For the text-containing cell, return its midpoint in [x, y] coordinate format. 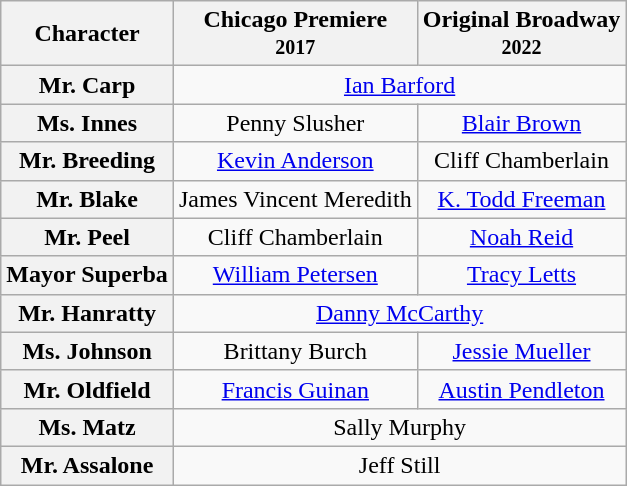
Ms. Innes [88, 123]
Mr. Peel [88, 237]
Sally Murphy [399, 427]
Brittany Burch [295, 351]
James Vincent Meredith [295, 199]
Chicago Premiere2017 [295, 34]
Kevin Anderson [295, 161]
K. Todd Freeman [522, 199]
Jeff Still [399, 465]
Blair Brown [522, 123]
Character [88, 34]
Mr. Assalone [88, 465]
Noah Reid [522, 237]
Ian Barford [399, 85]
Mayor Superba [88, 275]
Ms. Matz [88, 427]
Ms. Johnson [88, 351]
Penny Slusher [295, 123]
Original Broadway2022 [522, 34]
Francis Guinan [295, 389]
Mr. Breeding [88, 161]
Danny McCarthy [399, 313]
Mr. Hanratty [88, 313]
Tracy Letts [522, 275]
Austin Pendleton [522, 389]
Mr. Carp [88, 85]
Mr. Blake [88, 199]
Jessie Mueller [522, 351]
Mr. Oldfield [88, 389]
William Petersen [295, 275]
